Output the [x, y] coordinate of the center of the cell containing the given text.  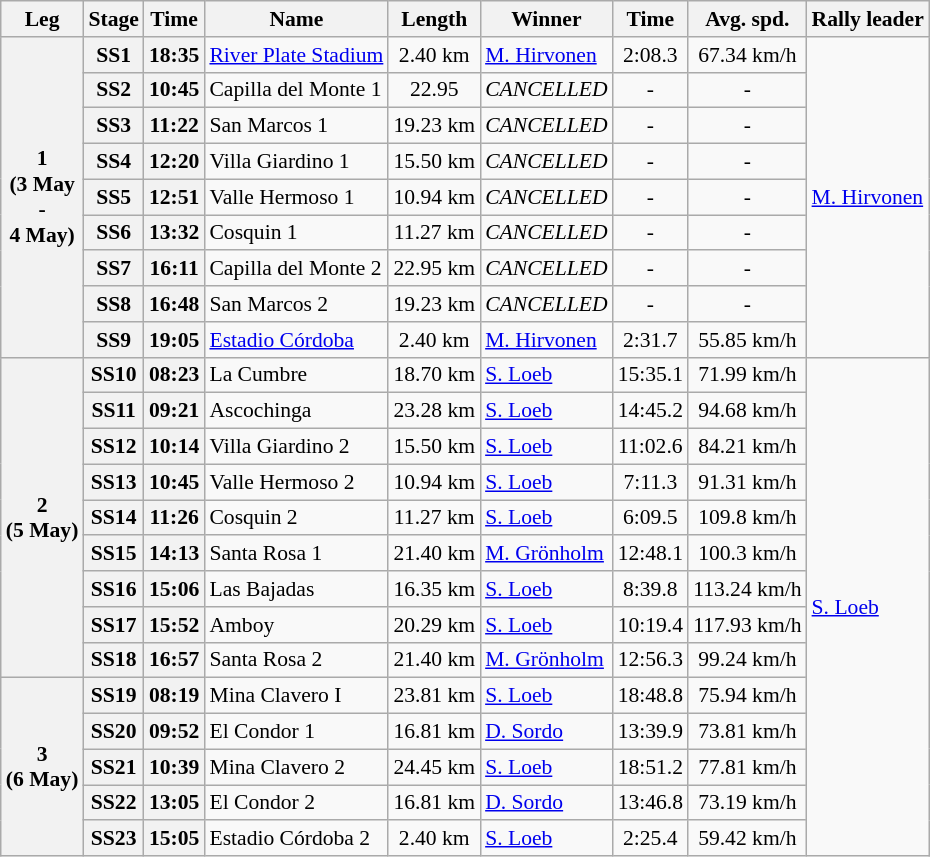
10:14 [174, 447]
100.3 km/h [747, 554]
Ascochinga [296, 411]
SS22 [113, 803]
10:39 [174, 767]
55.85 km/h [747, 340]
11:26 [174, 518]
Cosquin 1 [296, 233]
15:05 [174, 839]
13:46.8 [650, 803]
SS3 [113, 126]
SS11 [113, 411]
22.95 [434, 90]
08:23 [174, 375]
113.24 km/h [747, 589]
23.81 km [434, 696]
18:48.8 [650, 696]
Santa Rosa 1 [296, 554]
3(6 May) [42, 767]
18:51.2 [650, 767]
SS19 [113, 696]
SS14 [113, 518]
8:39.8 [650, 589]
18.70 km [434, 375]
SS6 [113, 233]
15:52 [174, 625]
Avg. spd. [747, 19]
Villa Giardino 2 [296, 447]
91.31 km/h [747, 482]
15:06 [174, 589]
14:45.2 [650, 411]
El Condor 1 [296, 732]
73.81 km/h [747, 732]
El Condor 2 [296, 803]
Santa Rosa 2 [296, 660]
1(3 May-4 May) [42, 198]
12:51 [174, 197]
SS21 [113, 767]
09:52 [174, 732]
SS2 [113, 90]
2(5 May) [42, 518]
Estadio Córdoba 2 [296, 839]
09:21 [174, 411]
Valle Hermoso 1 [296, 197]
10:19.4 [650, 625]
117.93 km/h [747, 625]
SS9 [113, 340]
SS4 [113, 162]
Las Bajadas [296, 589]
La Cumbre [296, 375]
14:13 [174, 554]
2:31.7 [650, 340]
SS20 [113, 732]
SS23 [113, 839]
6:09.5 [650, 518]
SS12 [113, 447]
109.8 km/h [747, 518]
Leg [42, 19]
11:22 [174, 126]
Estadio Córdoba [296, 340]
2:08.3 [650, 55]
99.24 km/h [747, 660]
16:57 [174, 660]
SS15 [113, 554]
Valle Hermoso 2 [296, 482]
Capilla del Monte 2 [296, 269]
7:11.3 [650, 482]
71.99 km/h [747, 375]
13:05 [174, 803]
SS13 [113, 482]
SS10 [113, 375]
22.95 km [434, 269]
SS1 [113, 55]
16.35 km [434, 589]
77.81 km/h [747, 767]
Amboy [296, 625]
12:20 [174, 162]
Mina Clavero I [296, 696]
20.29 km [434, 625]
Name [296, 19]
SS8 [113, 304]
08:19 [174, 696]
12:56.3 [650, 660]
San Marcos 2 [296, 304]
13:32 [174, 233]
Villa Giardino 1 [296, 162]
SS7 [113, 269]
73.19 km/h [747, 803]
24.45 km [434, 767]
16:48 [174, 304]
12:48.1 [650, 554]
23.28 km [434, 411]
94.68 km/h [747, 411]
11:02.6 [650, 447]
19:05 [174, 340]
Stage [113, 19]
84.21 km/h [747, 447]
Mina Clavero 2 [296, 767]
SS5 [113, 197]
75.94 km/h [747, 696]
18:35 [174, 55]
Length [434, 19]
59.42 km/h [747, 839]
Winner [546, 19]
River Plate Stadium [296, 55]
15:35.1 [650, 375]
Cosquin 2 [296, 518]
67.34 km/h [747, 55]
Capilla del Monte 1 [296, 90]
Rally leader [868, 19]
2:25.4 [650, 839]
SS18 [113, 660]
SS16 [113, 589]
13:39.9 [650, 732]
SS17 [113, 625]
San Marcos 1 [296, 126]
16:11 [174, 269]
